Identify which cell holds the provided text, then report its (x, y) central coordinate. 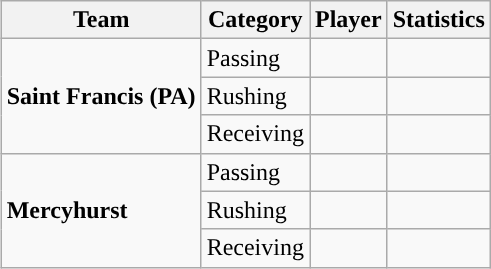
Mercyhurst (101, 210)
Statistics (438, 20)
Saint Francis (PA) (101, 96)
Team (101, 20)
Player (349, 20)
Category (255, 20)
